Find where the given text appears and provide that cell's center as [x, y] coordinate. 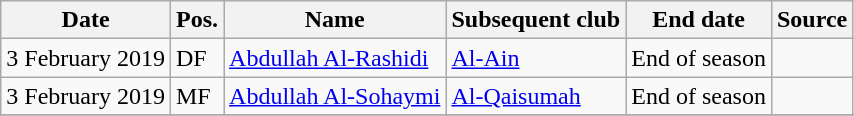
Pos. [196, 20]
Date [86, 20]
Abdullah Al-Sohaymi [335, 96]
Name [335, 20]
Source [812, 20]
End date [699, 20]
MF [196, 96]
DF [196, 58]
Subsequent club [536, 20]
Al-Qaisumah [536, 96]
Al-Ain [536, 58]
Abdullah Al-Rashidi [335, 58]
